Provide the (X, Y) coordinate of the cell's center where the given text is located.  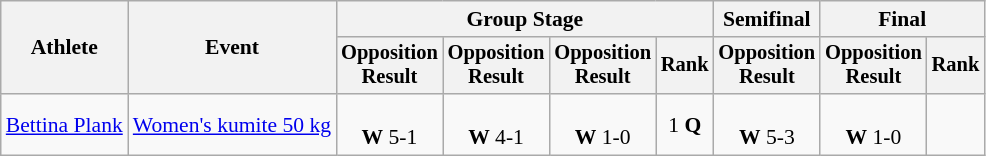
Final (902, 19)
Semifinal (768, 19)
Bettina Plank (64, 124)
Athlete (64, 48)
Women's kumite 50 kg (232, 124)
W 4-1 (496, 124)
1 Q (685, 124)
Event (232, 48)
W 5-3 (768, 124)
W 5-1 (390, 124)
Group Stage (524, 19)
